Search for the cell housing the specified text and yield its (X, Y) center coordinate. 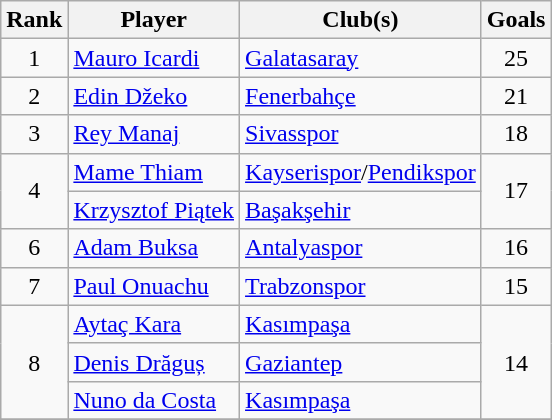
Mame Thiam (154, 172)
Club(s) (361, 20)
1 (34, 58)
Goals (516, 20)
Rey Manaj (154, 134)
2 (34, 96)
Galatasaray (361, 58)
15 (516, 286)
Gaziantep (361, 362)
6 (34, 248)
7 (34, 286)
Edin Džeko (154, 96)
Sivasspor (361, 134)
Krzysztof Piątek (154, 210)
Paul Onuachu (154, 286)
25 (516, 58)
17 (516, 191)
Nuno da Costa (154, 400)
Mauro Icardi (154, 58)
Antalyaspor (361, 248)
Adam Buksa (154, 248)
3 (34, 134)
Rank (34, 20)
14 (516, 362)
Aytaç Kara (154, 324)
Fenerbahçe (361, 96)
16 (516, 248)
Kayserispor/Pendikspor (361, 172)
Başakşehir (361, 210)
18 (516, 134)
Denis Drăguș (154, 362)
4 (34, 191)
21 (516, 96)
8 (34, 362)
Player (154, 20)
Trabzonspor (361, 286)
